Pinpoint the cell where the given text exists, returning its [X, Y] midpoint coordinate. 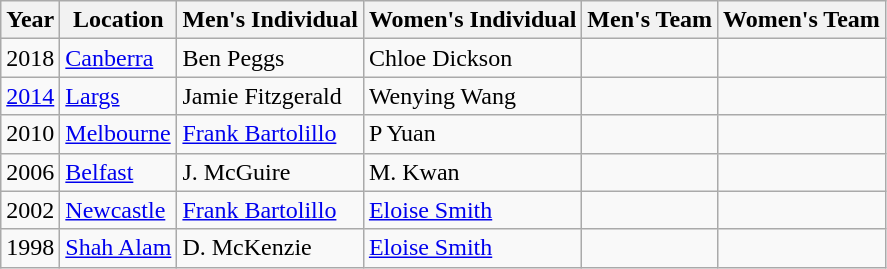
P Yuan [472, 134]
D. McKenzie [270, 248]
2018 [30, 58]
Men's Individual [270, 20]
1998 [30, 248]
Ben Peggs [270, 58]
Women's Individual [472, 20]
Shah Alam [118, 248]
2006 [30, 172]
Wenying Wang [472, 96]
2014 [30, 96]
M. Kwan [472, 172]
2010 [30, 134]
Location [118, 20]
Jamie Fitzgerald [270, 96]
Chloe Dickson [472, 58]
Newcastle [118, 210]
Men's Team [650, 20]
Largs [118, 96]
Canberra [118, 58]
Year [30, 20]
Belfast [118, 172]
J. McGuire [270, 172]
2002 [30, 210]
Melbourne [118, 134]
Women's Team [802, 20]
